Return the [X, Y] coordinate for the center point of the cell that contains the specified text.  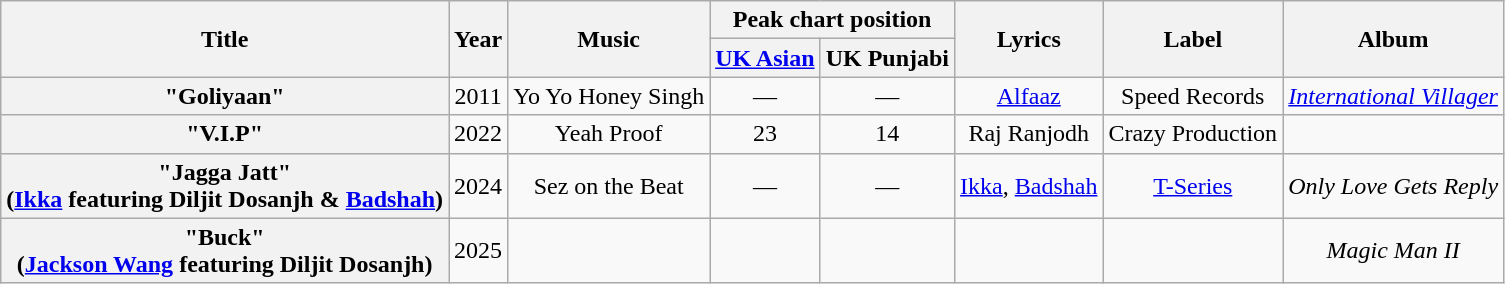
2011 [478, 96]
UK Asian [765, 58]
"Jagga Jatt"(Ikka featuring Diljit Dosanjh & Badshah) [225, 186]
"V.I.P" [225, 134]
Yo Yo Honey Singh [609, 96]
Title [225, 39]
International Villager [1394, 96]
Only Love Gets Reply [1394, 186]
2024 [478, 186]
UK Punjabi [887, 58]
Magic Man II [1394, 250]
Music [609, 39]
14 [887, 134]
Speed Records [1193, 96]
Lyrics [1029, 39]
"Goliyaan" [225, 96]
Year [478, 39]
Peak chart position [832, 20]
"Buck"(Jackson Wang featuring Diljit Dosanjh) [225, 250]
Alfaaz [1029, 96]
23 [765, 134]
Yeah Proof [609, 134]
Ikka, Badshah [1029, 186]
2025 [478, 250]
T-Series [1193, 186]
Sez on the Beat [609, 186]
2022 [478, 134]
Raj Ranjodh [1029, 134]
Crazy Production [1193, 134]
Label [1193, 39]
Album [1394, 39]
